Find where the given text appears and provide that cell's center as (x, y) coordinate. 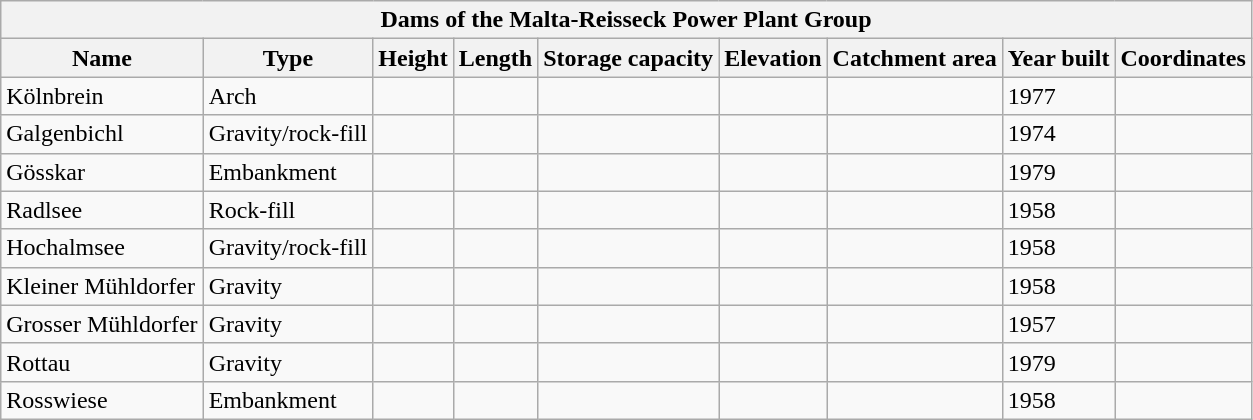
Storage capacity (628, 58)
Rock-fill (288, 210)
Radlsee (102, 210)
Hochalmsee (102, 248)
Rosswiese (102, 400)
Kölnbrein (102, 96)
Kleiner Mühldorfer (102, 286)
Gösskar (102, 172)
Galgenbichl (102, 134)
Height (413, 58)
Coordinates (1183, 58)
1957 (1058, 324)
Rottau (102, 362)
Arch (288, 96)
Catchment area (914, 58)
Length (495, 58)
1977 (1058, 96)
Dams of the Malta-Reisseck Power Plant Group (626, 20)
Elevation (773, 58)
1974 (1058, 134)
Year built (1058, 58)
Grosser Mühldorfer (102, 324)
Type (288, 58)
Name (102, 58)
